Return the (X, Y) coordinate for the center point of the cell that contains the specified text.  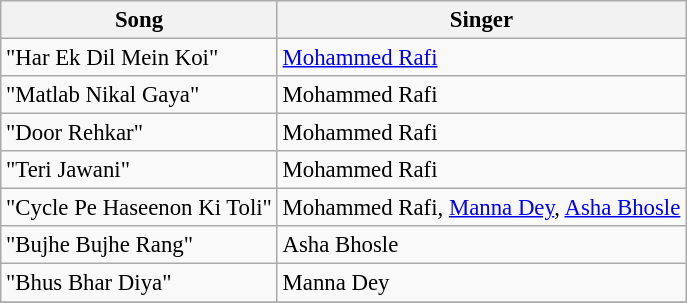
"Teri Jawani" (139, 170)
Song (139, 20)
"Door Rehkar" (139, 133)
"Cycle Pe Haseenon Ki Toli" (139, 208)
"Bujhe Bujhe Rang" (139, 245)
"Matlab Nikal Gaya" (139, 95)
Singer (481, 20)
Mohammed Rafi, Manna Dey, Asha Bhosle (481, 208)
Manna Dey (481, 283)
Asha Bhosle (481, 245)
"Bhus Bhar Diya" (139, 283)
"Har Ek Dil Mein Koi" (139, 58)
